Scan for the cell matching the given text and deliver its [x, y] coordinate at center. 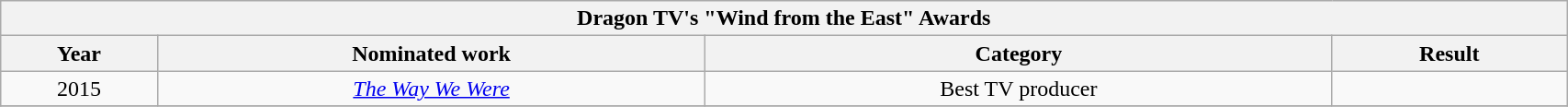
Result [1450, 53]
Nominated work [432, 53]
The Way We Were [432, 89]
Year [79, 53]
2015 [79, 89]
Best TV producer [1019, 89]
Dragon TV's "Wind from the East" Awards [784, 18]
Category [1019, 53]
